Provide the (x, y) coordinate of the cell's center where the given text is located.  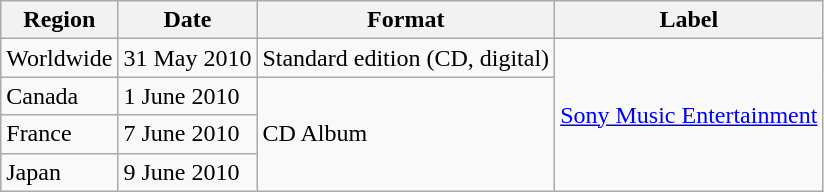
31 May 2010 (188, 58)
1 June 2010 (188, 96)
Sony Music Entertainment (689, 115)
Date (188, 20)
Canada (60, 96)
7 June 2010 (188, 134)
Worldwide (60, 58)
CD Album (406, 134)
Japan (60, 172)
Format (406, 20)
Standard edition (CD, digital) (406, 58)
Region (60, 20)
Label (689, 20)
9 June 2010 (188, 172)
France (60, 134)
